For the text-containing cell, return its midpoint in [x, y] coordinate format. 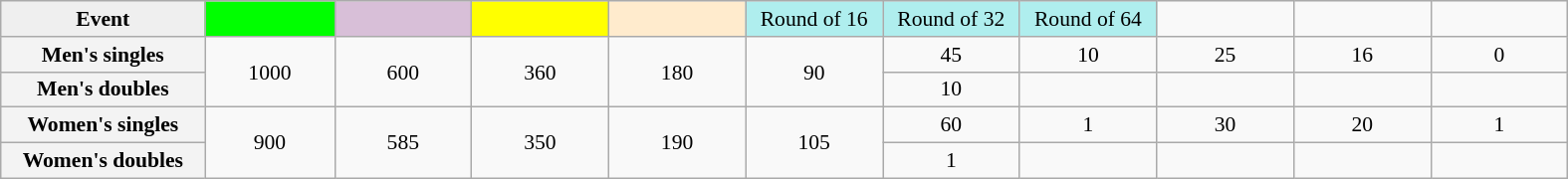
600 [403, 72]
Men's singles [104, 55]
Women's singles [104, 125]
900 [270, 143]
16 [1362, 55]
Women's doubles [104, 161]
45 [951, 55]
Round of 64 [1088, 19]
Round of 32 [951, 19]
60 [951, 125]
20 [1362, 125]
30 [1226, 125]
350 [541, 143]
190 [677, 143]
105 [814, 143]
Men's doubles [104, 89]
360 [541, 72]
180 [677, 72]
90 [814, 72]
585 [403, 143]
25 [1226, 55]
Round of 16 [814, 19]
Event [104, 19]
0 [1499, 55]
1000 [270, 72]
